Return the [X, Y] coordinate for the center point of the cell that contains the specified text.  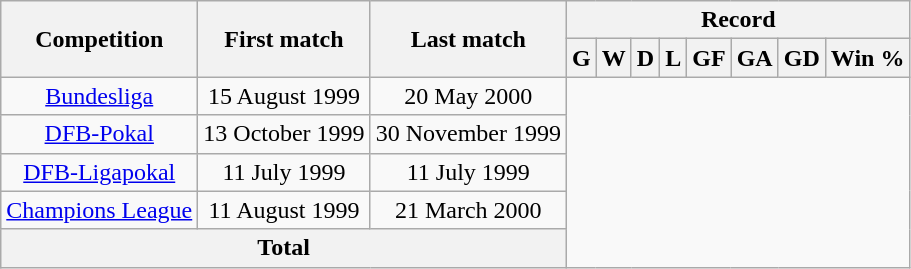
Total [284, 248]
Competition [100, 39]
Bundesliga [100, 96]
D [645, 58]
20 May 2000 [468, 96]
13 October 1999 [284, 134]
Last match [468, 39]
Champions League [100, 210]
30 November 1999 [468, 134]
GA [754, 58]
DFB-Ligapokal [100, 172]
11 August 1999 [284, 210]
L [674, 58]
GD [802, 58]
15 August 1999 [284, 96]
DFB-Pokal [100, 134]
GF [709, 58]
21 March 2000 [468, 210]
Record [738, 20]
First match [284, 39]
G [581, 58]
Win % [868, 58]
W [614, 58]
